Search for the cell housing the specified text and yield its [X, Y] center coordinate. 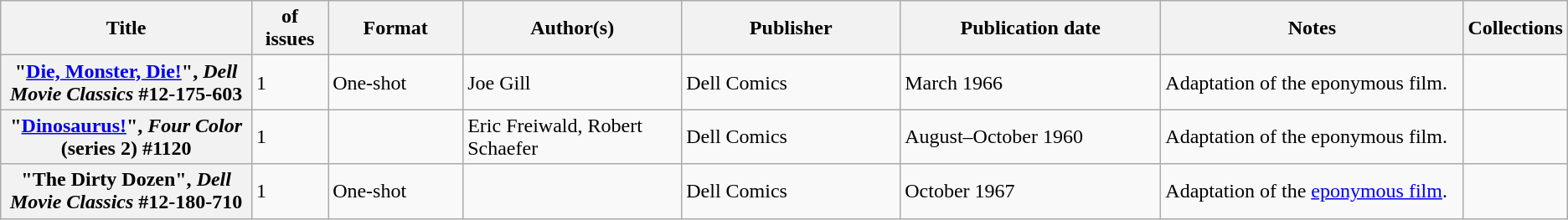
Joe Gill [573, 82]
Eric Freiwald, Robert Schaefer [573, 137]
Notes [1312, 28]
October 1967 [1030, 191]
March 1966 [1030, 82]
"The Dirty Dozen", Dell Movie Classics #12-180-710 [126, 191]
of issues [290, 28]
Author(s) [573, 28]
Title [126, 28]
Collections [1515, 28]
Format [395, 28]
"Die, Monster, Die!", Dell Movie Classics #12-175-603 [126, 82]
Publisher [791, 28]
"Dinosaurus!", Four Color (series 2) #1120 [126, 137]
August–October 1960 [1030, 137]
Publication date [1030, 28]
